Determine the [X, Y] coordinate at the center of the cell enclosing the given text.  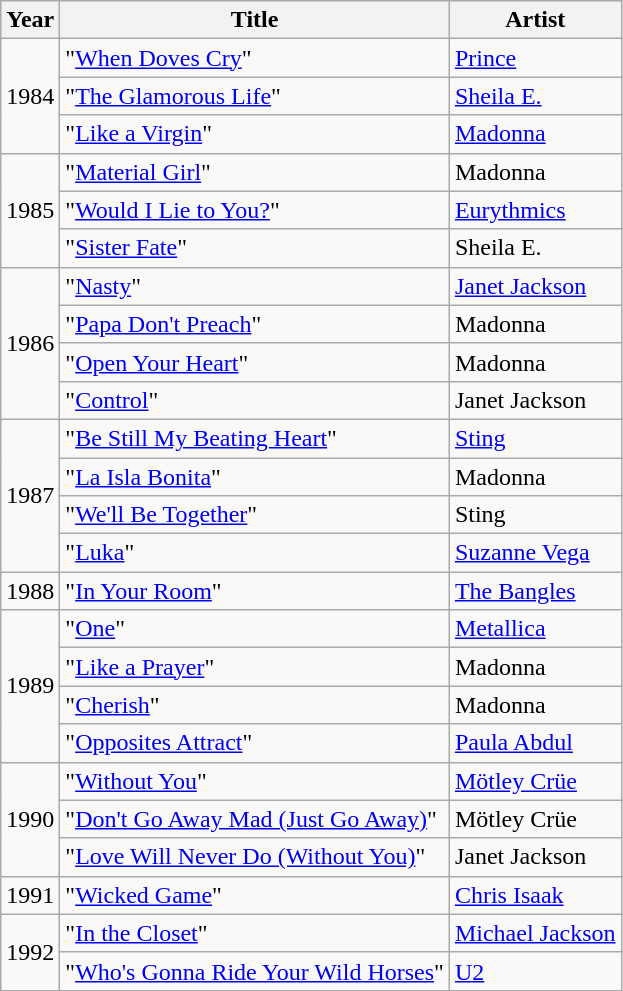
Artist [535, 20]
Year [30, 20]
Metallica [535, 629]
Suzanne Vega [535, 553]
"Control" [255, 400]
"Without You" [255, 781]
"Be Still My Beating Heart" [255, 438]
"Would I Lie to You?" [255, 210]
"One" [255, 629]
"Luka" [255, 553]
1984 [30, 96]
"Open Your Heart" [255, 362]
1991 [30, 895]
Chris Isaak [535, 895]
"Cherish" [255, 705]
"Papa Don't Preach" [255, 324]
1988 [30, 591]
"We'll Be Together" [255, 515]
Eurythmics [535, 210]
"Like a Prayer" [255, 667]
Title [255, 20]
1987 [30, 495]
1992 [30, 952]
U2 [535, 971]
1985 [30, 210]
"Love Will Never Do (Without You)" [255, 857]
"Wicked Game" [255, 895]
"In Your Room" [255, 591]
"Who's Gonna Ride Your Wild Horses" [255, 971]
The Bangles [535, 591]
Paula Abdul [535, 743]
Michael Jackson [535, 933]
"When Doves Cry" [255, 58]
Prince [535, 58]
1986 [30, 343]
"In the Closet" [255, 933]
"Nasty" [255, 286]
"Material Girl" [255, 172]
"Sister Fate" [255, 248]
"Opposites Attract" [255, 743]
"The Glamorous Life" [255, 96]
1989 [30, 686]
1990 [30, 819]
"Don't Go Away Mad (Just Go Away)" [255, 819]
"Like a Virgin" [255, 134]
"La Isla Bonita" [255, 477]
